Return the [x, y] coordinate for the center point of the cell that contains the specified text.  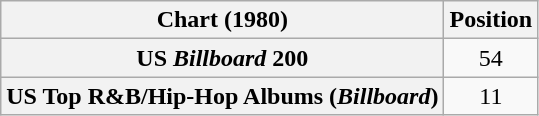
Position [491, 20]
54 [491, 58]
Chart (1980) [222, 20]
11 [491, 96]
US Top R&B/Hip-Hop Albums (Billboard) [222, 96]
US Billboard 200 [222, 58]
